For the text-containing cell, return its midpoint in [X, Y] coordinate format. 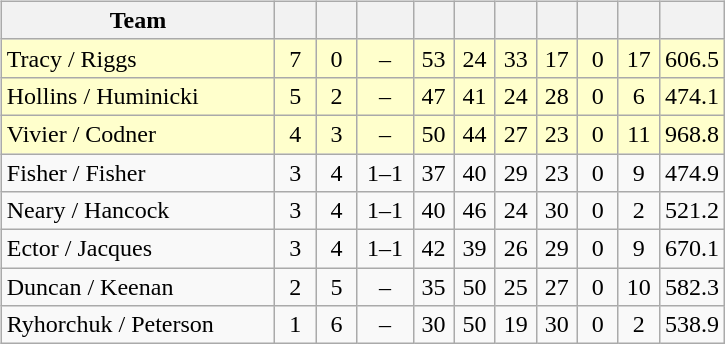
37 [434, 173]
521.2 [692, 211]
Vivier / Codner [138, 134]
42 [434, 249]
33 [516, 58]
46 [474, 211]
28 [556, 96]
582.3 [692, 287]
Ryhorchuk / Peterson [138, 325]
Ector / Jacques [138, 249]
Team [138, 20]
39 [474, 249]
Hollins / Huminicki [138, 96]
25 [516, 287]
53 [434, 58]
538.9 [692, 325]
26 [516, 249]
606.5 [692, 58]
Fisher / Fisher [138, 173]
670.1 [692, 249]
Tracy / Riggs [138, 58]
Neary / Hancock [138, 211]
474.1 [692, 96]
44 [474, 134]
47 [434, 96]
41 [474, 96]
19 [516, 325]
10 [638, 287]
7 [296, 58]
Duncan / Keenan [138, 287]
11 [638, 134]
1 [296, 325]
474.9 [692, 173]
35 [434, 287]
968.8 [692, 134]
